From the cell containing the given text, extract its center point as [X, Y] coordinate. 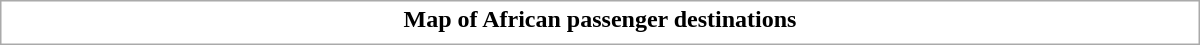
Map of African passenger destinations [600, 19]
